Return the [x, y] coordinate for the center point of the cell that contains the specified text.  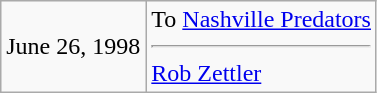
To Nashville PredatorsRob Zettler [262, 47]
June 26, 1998 [74, 47]
